Capture the cell that displays the provided text and extract its [x, y] central coordinate. 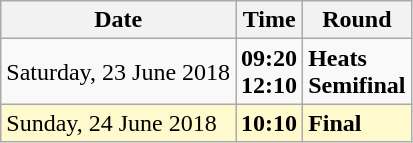
Saturday, 23 June 2018 [118, 72]
Sunday, 24 June 2018 [118, 123]
10:10 [270, 123]
Round [357, 20]
Date [118, 20]
Time [270, 20]
09:2012:10 [270, 72]
Final [357, 123]
HeatsSemifinal [357, 72]
